Return (X, Y) of the center of cell containing provided text 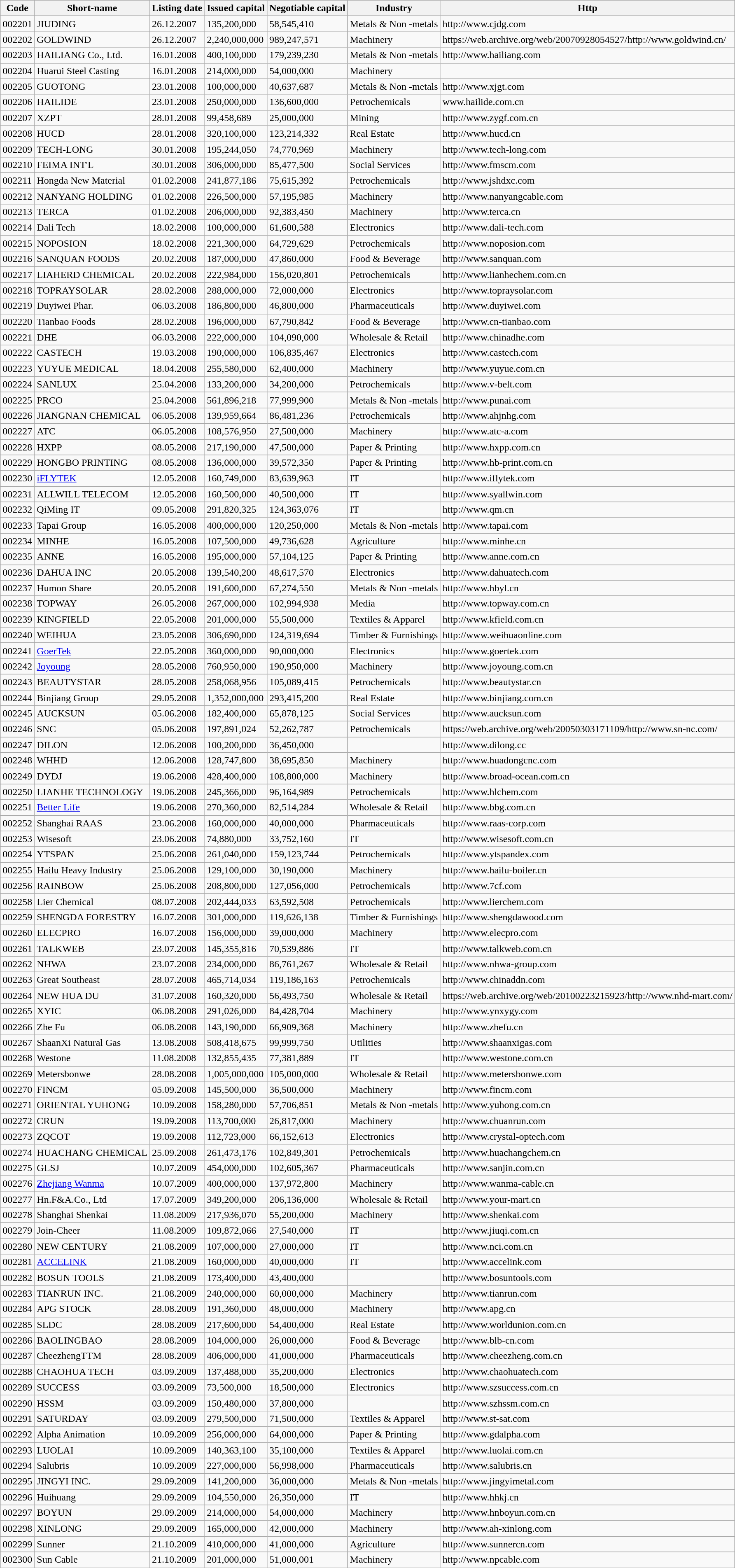
Shanghai Shenkai (92, 1215)
320,100,000 (236, 133)
XYIC (92, 1011)
270,360,000 (236, 807)
http://www.salubris.cn (588, 1466)
102,849,301 (307, 1152)
86,761,267 (307, 964)
TERCA (92, 212)
http://www.aucksun.com (588, 714)
http://www.nhwa-group.com (588, 964)
http://www.dahuatech.com (588, 572)
28.08.2008 (177, 1074)
WEIHUA (92, 635)
128,747,800 (236, 761)
002271 (17, 1105)
143,190,000 (236, 1027)
002250 (17, 792)
Westone (92, 1058)
002247 (17, 745)
DHE (92, 337)
http://www.atc-a.com (588, 431)
002282 (17, 1278)
HXPP (92, 447)
57,706,851 (307, 1105)
165,000,000 (236, 1528)
104,090,000 (307, 337)
APG STOCK (92, 1309)
002243 (17, 682)
195,000,000 (236, 557)
31.07.2008 (177, 996)
002295 (17, 1482)
40,637,687 (307, 86)
http://www.punai.com (588, 400)
http://www.hbyl.cn (588, 588)
62,400,000 (307, 369)
124,363,076 (307, 510)
133,200,000 (236, 384)
http://www.huachangchem.cn (588, 1152)
002275 (17, 1168)
http://www.cheezheng.com.cn (588, 1356)
http://www.raas-corp.com (588, 823)
002296 (17, 1497)
Zhe Fu (92, 1027)
002235 (17, 557)
http://www.hailiang.com (588, 55)
Hongda New Material (92, 180)
http://www.jingyimetal.com (588, 1482)
PRCO (92, 400)
19.03.2008 (177, 353)
http://www.bbg.com.cn (588, 807)
GUOTONG (92, 86)
27,000,000 (307, 1246)
23.05.2008 (177, 635)
HAILIANG Co., Ltd. (92, 55)
108,800,000 (307, 776)
http://www.anne.com.cn (588, 557)
http://www.7cf.com (588, 886)
BEAUTYSTAR (92, 682)
NANYANG HOLDING (92, 196)
158,280,000 (236, 1105)
http://www.terca.cn (588, 212)
250,000,000 (236, 102)
002259 (17, 917)
261,473,176 (236, 1152)
002210 (17, 165)
Industry (394, 8)
HAILIDE (92, 102)
http://www.ahjnhg.com (588, 415)
56,998,000 (307, 1466)
002288 (17, 1372)
002269 (17, 1074)
002201 (17, 24)
http://www.metersbonwe.com (588, 1074)
002202 (17, 40)
105,000,000 (307, 1074)
145,500,000 (236, 1090)
55,200,000 (307, 1215)
http://www.worldunion.com.cn (588, 1325)
301,000,000 (236, 917)
002245 (17, 714)
ORIENTAL YUHONG (92, 1105)
002248 (17, 761)
42,000,000 (307, 1528)
136,000,000 (236, 463)
http://www.nci.com.cn (588, 1246)
002266 (17, 1027)
51,000,001 (307, 1560)
TALKWEB (92, 948)
256,000,000 (236, 1434)
96,164,989 (307, 792)
86,481,236 (307, 415)
306,690,000 (236, 635)
http://www.joyoung.com.cn (588, 666)
002280 (17, 1246)
Great Southeast (92, 980)
002284 (17, 1309)
35,200,000 (307, 1372)
245,366,000 (236, 792)
http://www.talkweb.com.cn (588, 948)
Humon Share (92, 588)
XZPT (92, 118)
57,104,125 (307, 557)
http://www.yuhong.com.cn (588, 1105)
002249 (17, 776)
Listing date (177, 8)
002246 (17, 729)
132,855,435 (236, 1058)
139,540,200 (236, 572)
150,480,000 (236, 1403)
ELECPRO (92, 933)
293,415,200 (307, 698)
227,000,000 (236, 1466)
35,100,000 (307, 1450)
http://www.hlchem.com (588, 792)
Lier Chemical (92, 901)
77,999,900 (307, 400)
48,617,570 (307, 572)
http://www.weihuaonline.com (588, 635)
http://www.duyiwei.com (588, 306)
Tapai Group (92, 525)
http://www.minhe.cn (588, 541)
ZQCOT (92, 1136)
AUCKSUN (92, 714)
002258 (17, 901)
36,500,000 (307, 1090)
561,896,218 (236, 400)
002211 (17, 180)
002239 (17, 619)
002274 (17, 1152)
http://www.cjdg.com (588, 24)
http://www.accelink.com (588, 1262)
36,450,000 (307, 745)
HONGBO PRINTING (92, 463)
002219 (17, 306)
Tianbao Foods (92, 322)
http://www.sunnercn.com (588, 1544)
http://www.gdalpha.com (588, 1434)
http://www.ynxygy.com (588, 1011)
255,580,000 (236, 369)
ALLWILL TELECOM (92, 494)
160,749,000 (236, 478)
508,418,675 (236, 1043)
ATC (92, 431)
2,240,000,000 (236, 40)
Salubris (92, 1466)
002205 (17, 86)
002285 (17, 1325)
13.08.2008 (177, 1043)
002238 (17, 604)
65,878,125 (307, 714)
120,250,000 (307, 525)
56,493,750 (307, 996)
107,000,000 (236, 1246)
454,000,000 (236, 1168)
ShaanXi Natural Gas (92, 1043)
www.hailide.com.cn (588, 102)
84,428,704 (307, 1011)
http://www.hnboyun.com.cn (588, 1513)
30,190,000 (307, 870)
106,835,467 (307, 353)
http://www.jiuqi.com.cn (588, 1231)
Sunner (92, 1544)
66,909,368 (307, 1027)
Zhejiang Wanma (92, 1183)
261,040,000 (236, 854)
DILON (92, 745)
QiMing IT (92, 510)
160,500,000 (236, 494)
47,860,000 (307, 259)
BAOLINGBAO (92, 1340)
002206 (17, 102)
Joyoung (92, 666)
119,186,163 (307, 980)
SLDC (92, 1325)
http://www.chaohuatech.com (588, 1372)
226,500,000 (236, 196)
26,350,000 (307, 1497)
124,319,694 (307, 635)
002256 (17, 886)
136,600,000 (307, 102)
http://www.hailu-boiler.cn (588, 870)
100,200,000 (236, 745)
74,880,000 (236, 839)
002297 (17, 1513)
140,363,100 (236, 1450)
123,214,332 (307, 133)
http://www.noposion.com (588, 243)
Sun Cable (92, 1560)
http://www.elecpro.com (588, 933)
HSSM (92, 1403)
http://www.topway.com.cn (588, 604)
http://www.shengdawood.com (588, 917)
173,400,000 (236, 1278)
002229 (17, 463)
206,136,000 (307, 1199)
002264 (17, 996)
http://www.topraysolar.com (588, 290)
002213 (17, 212)
TIANRUN INC. (92, 1293)
Join-Cheer (92, 1231)
http://www.your-mart.cn (588, 1199)
SHENGDA FORESTRY (92, 917)
TOPRAYSOLAR (92, 290)
26.05.2008 (177, 604)
002267 (17, 1043)
002268 (17, 1058)
KINGFIELD (92, 619)
002236 (17, 572)
74,770,969 (307, 149)
187,000,000 (236, 259)
267,000,000 (236, 604)
82,514,284 (307, 807)
http://www.st-sat.com (588, 1419)
67,790,842 (307, 322)
08.07.2008 (177, 901)
002254 (17, 854)
99,999,750 (307, 1043)
760,950,000 (236, 666)
YTSPAN (92, 854)
40,500,000 (307, 494)
28.07.2008 (177, 980)
http://www.chinadhe.com (588, 337)
002281 (17, 1262)
Duyiwei Phar. (92, 306)
208,800,000 (236, 886)
002291 (17, 1419)
002241 (17, 651)
https://web.archive.org/web/20100223215923/http://www.nhd-mart.com/ (588, 996)
002222 (17, 353)
85,477,500 (307, 165)
http://www.xjgt.com (588, 86)
https://web.archive.org/web/20050303171109/http://www.sn-nc.com/ (588, 729)
Hailu Heavy Industry (92, 870)
217,600,000 (236, 1325)
002279 (17, 1231)
002226 (17, 415)
195,244,050 (236, 149)
FEIMA INT'L (92, 165)
Media (394, 604)
Huihuang (92, 1497)
GOLDWIND (92, 40)
http://www.tianrun.com (588, 1293)
Utilities (394, 1043)
102,994,938 (307, 604)
71,500,000 (307, 1419)
73,500,000 (236, 1387)
234,000,000 (236, 964)
SANLUX (92, 384)
26,817,000 (307, 1121)
JINGYI INC. (92, 1482)
241,877,186 (236, 180)
HUCD (92, 133)
WHHD (92, 761)
191,360,000 (236, 1309)
179,239,230 (307, 55)
http://www.fincm.com (588, 1090)
26,000,000 (307, 1340)
002260 (17, 933)
64,729,629 (307, 243)
http://www.ah-xinlong.com (588, 1528)
SANQUAN FOODS (92, 259)
34,200,000 (307, 384)
25.09.2008 (177, 1152)
129,100,000 (236, 870)
002251 (17, 807)
360,000,000 (236, 651)
75,615,392 (307, 180)
002263 (17, 980)
11.08.2008 (177, 1058)
http://www.castech.com (588, 353)
10.09.2008 (177, 1105)
Short-name (92, 8)
002204 (17, 71)
107,500,000 (236, 541)
77,381,889 (307, 1058)
217,190,000 (236, 447)
002287 (17, 1356)
002272 (17, 1121)
http://www.wanma-cable.cn (588, 1183)
http://www.hhkj.cn (588, 1497)
SATURDAY (92, 1419)
002223 (17, 369)
002292 (17, 1434)
ANNE (92, 557)
Mining (394, 118)
002237 (17, 588)
137,488,000 (236, 1372)
05.09.2008 (177, 1090)
Issued capital (236, 8)
49,736,628 (307, 541)
002218 (17, 290)
http://www.szhssm.com.cn (588, 1403)
NOPOSION (92, 243)
217,936,070 (236, 1215)
70,539,886 (307, 948)
002225 (17, 400)
Dali Tech (92, 228)
http://www.beautystar.cn (588, 682)
002214 (17, 228)
http://www.apg.cn (588, 1309)
http://www.tech-long.com (588, 149)
http://www.wisesoft.com.cn (588, 839)
428,400,000 (236, 776)
Alpha Animation (92, 1434)
JIUDING (92, 24)
291,820,325 (236, 510)
SUCCESS (92, 1387)
18,500,000 (307, 1387)
002207 (17, 118)
159,123,744 (307, 854)
54,400,000 (307, 1325)
306,000,000 (236, 165)
002290 (17, 1403)
http://www.syallwin.com (588, 494)
002212 (17, 196)
196,000,000 (236, 322)
http://www.nanyangcable.com (588, 196)
57,195,985 (307, 196)
http://www.szsuccess.com.cn (588, 1387)
002255 (17, 870)
37,800,000 (307, 1403)
63,592,508 (307, 901)
90,000,000 (307, 651)
139,959,664 (236, 415)
TOPWAY (92, 604)
Binjiang Group (92, 698)
002232 (17, 510)
YUYUE MEDICAL (92, 369)
222,000,000 (236, 337)
http://www.shaanxigas.com (588, 1043)
206,000,000 (236, 212)
109,872,066 (236, 1231)
BOYUN (92, 1513)
64,000,000 (307, 1434)
18.04.2008 (177, 369)
002278 (17, 1215)
http://www.dali-tech.com (588, 228)
DAHUA INC (92, 572)
Huarui Steel Casting (92, 71)
17.07.2009 (177, 1199)
002298 (17, 1528)
NHWA (92, 964)
46,800,000 (307, 306)
108,576,950 (236, 431)
141,200,000 (236, 1482)
XINLONG (92, 1528)
002233 (17, 525)
http://www.sanjin.com.cn (588, 1168)
http://www.hucd.cn (588, 133)
400,100,000 (236, 55)
CRUN (92, 1121)
105,089,415 (307, 682)
http://www.ytspandex.com (588, 854)
291,026,000 (236, 1011)
002217 (17, 275)
http://www.hb-print.com.cn (588, 463)
002234 (17, 541)
http://www.iflytek.com (588, 478)
002231 (17, 494)
102,605,367 (307, 1168)
127,056,000 (307, 886)
http://www.binjiang.com.cn (588, 698)
Code (17, 8)
09.05.2008 (177, 510)
58,545,410 (307, 24)
NEW CENTURY (92, 1246)
TECH-LONG (92, 149)
https://web.archive.org/web/20070928054527/http://www.goldwind.cn/ (588, 40)
002221 (17, 337)
Metersbonwe (92, 1074)
135,200,000 (236, 24)
27,500,000 (307, 431)
http://www.westone.com.cn (588, 1058)
http://www.chinaddn.com (588, 980)
iFLYTEK (92, 478)
137,972,800 (307, 1183)
002273 (17, 1136)
http://www.dilong.cc (588, 745)
002220 (17, 322)
160,320,000 (236, 996)
002215 (17, 243)
002224 (17, 384)
113,700,000 (236, 1121)
http://www.zygf.com.cn (588, 118)
156,000,000 (236, 933)
Better Life (92, 807)
GLSJ (92, 1168)
156,020,801 (307, 275)
60,000,000 (307, 1293)
002293 (17, 1450)
MINHE (92, 541)
CASTECH (92, 353)
http://www.goertek.com (588, 651)
002230 (17, 478)
LIAHERD CHEMICAL (92, 275)
186,800,000 (236, 306)
002270 (17, 1090)
002289 (17, 1387)
http://www.shenkai.com (588, 1215)
002286 (17, 1340)
48,000,000 (307, 1309)
349,200,000 (236, 1199)
83,639,963 (307, 478)
222,984,000 (236, 275)
66,152,613 (307, 1136)
Wisesoft (92, 839)
39,572,350 (307, 463)
279,500,000 (236, 1419)
RAINBOW (92, 886)
SNC (92, 729)
NEW HUA DU (92, 996)
002227 (17, 431)
http://www.luolai.com.cn (588, 1450)
002228 (17, 447)
104,550,000 (236, 1497)
002209 (17, 149)
http://www.crystal-optech.com (588, 1136)
112,723,000 (236, 1136)
http://www.tapai.com (588, 525)
http://www.lierchem.com (588, 901)
http://www.zhefu.cn (588, 1027)
39,000,000 (307, 933)
BOSUN TOOLS (92, 1278)
Negotiable capital (307, 8)
465,714,034 (236, 980)
002252 (17, 823)
http://www.fmscm.com (588, 165)
104,000,000 (236, 1340)
http://www.hxpp.com.cn (588, 447)
25,000,000 (307, 118)
002277 (17, 1199)
1,352,000,000 (236, 698)
LUOLAI (92, 1450)
002240 (17, 635)
288,000,000 (236, 290)
002203 (17, 55)
92,383,450 (307, 212)
410,000,000 (236, 1544)
36,000,000 (307, 1482)
002262 (17, 964)
38,695,850 (307, 761)
221,300,000 (236, 243)
http://www.broad-ocean.com.cn (588, 776)
182,400,000 (236, 714)
29.05.2008 (177, 698)
27,540,000 (307, 1231)
190,000,000 (236, 353)
002242 (17, 666)
002208 (17, 133)
CHAOHUA TECH (92, 1372)
002294 (17, 1466)
99,458,689 (236, 118)
406,000,000 (236, 1356)
http://www.cn-tianbao.com (588, 322)
119,626,138 (307, 917)
JIANGNAN CHEMICAL (92, 415)
190,950,000 (307, 666)
002299 (17, 1544)
33,752,160 (307, 839)
http://www.bosuntools.com (588, 1278)
67,274,550 (307, 588)
197,891,024 (236, 729)
http://www.npcable.com (588, 1560)
http://www.lianhechem.com.cn (588, 275)
191,600,000 (236, 588)
http://www.qm.cn (588, 510)
http://www.yuyue.com.cn (588, 369)
002261 (17, 948)
55,500,000 (307, 619)
002276 (17, 1183)
Http (588, 8)
002300 (17, 1560)
http://www.chuanrun.com (588, 1121)
http://www.kfield.com.cn (588, 619)
002283 (17, 1293)
Shanghai RAAS (92, 823)
002265 (17, 1011)
GoerTek (92, 651)
HUACHANG CHEMICAL (92, 1152)
43,400,000 (307, 1278)
145,355,816 (236, 948)
1,005,000,000 (236, 1074)
CheezhengTTM (92, 1356)
ACCELINK (92, 1262)
DYDJ (92, 776)
52,262,787 (307, 729)
240,000,000 (236, 1293)
989,247,571 (307, 40)
002216 (17, 259)
LIANHE TECHNOLOGY (92, 792)
258,068,956 (236, 682)
202,444,033 (236, 901)
http://www.sanquan.com (588, 259)
http://www.v-belt.com (588, 384)
61,600,588 (307, 228)
http://www.jshdxc.com (588, 180)
72,000,000 (307, 290)
002253 (17, 839)
FINCM (92, 1090)
http://www.blb-cn.com (588, 1340)
002244 (17, 698)
Hn.F&A.Co., Ltd (92, 1199)
http://www.huadongcnc.com (588, 761)
47,500,000 (307, 447)
